Search for the cell housing the specified text and yield its [X, Y] center coordinate. 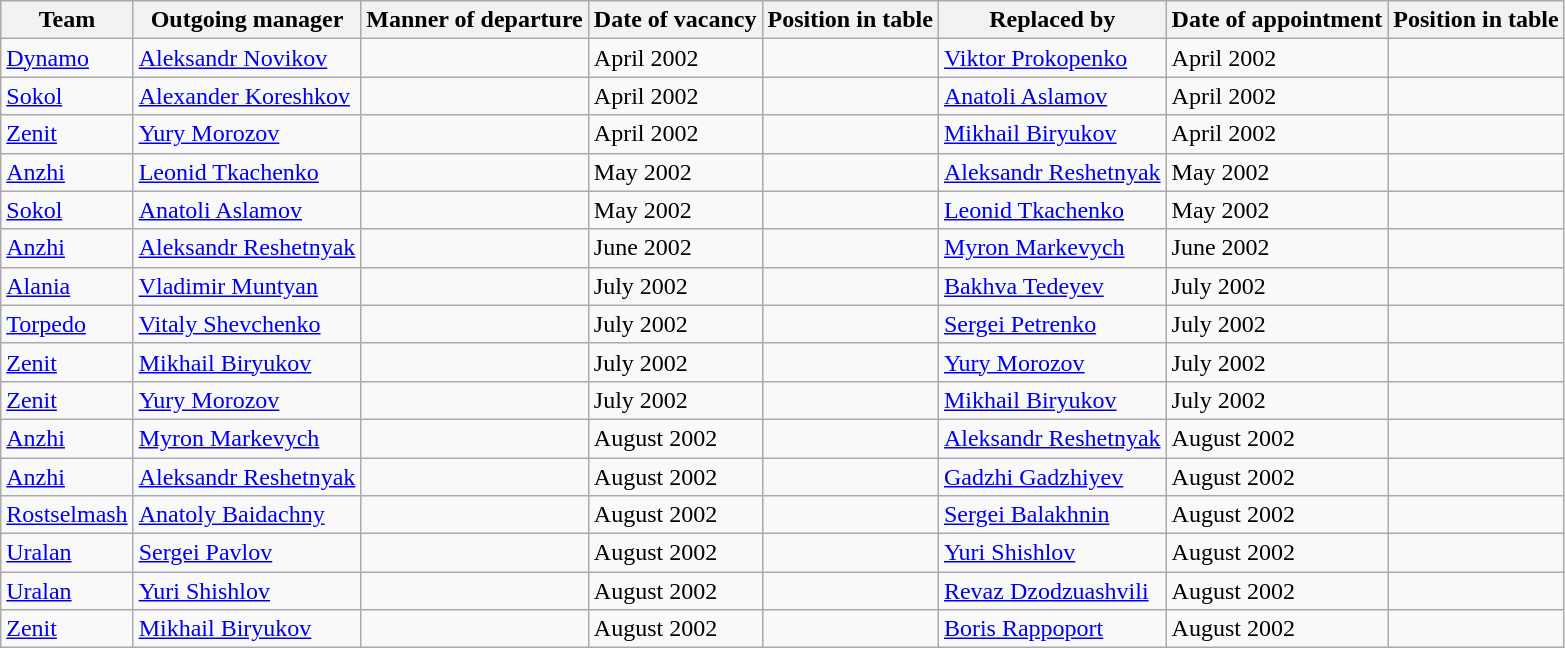
Alania [67, 286]
Replaced by [1052, 20]
Torpedo [67, 324]
Outgoing manager [247, 20]
Alexander Koreshkov [247, 96]
Manner of departure [474, 20]
Team [67, 20]
Vitaly Shevchenko [247, 324]
Date of vacancy [675, 20]
Rostselmash [67, 515]
Boris Rappoport [1052, 629]
Sergei Balakhnin [1052, 515]
Bakhva Tedeyev [1052, 286]
Sergei Pavlov [247, 553]
Anatoly Baidachny [247, 515]
Vladimir Muntyan [247, 286]
Date of appointment [1277, 20]
Sergei Petrenko [1052, 324]
Viktor Prokopenko [1052, 58]
Dynamo [67, 58]
Gadzhi Gadzhiyev [1052, 477]
Revaz Dzodzuashvili [1052, 591]
Aleksandr Novikov [247, 58]
